Provide the [X, Y] coordinate of the cell's center where the given text is located.  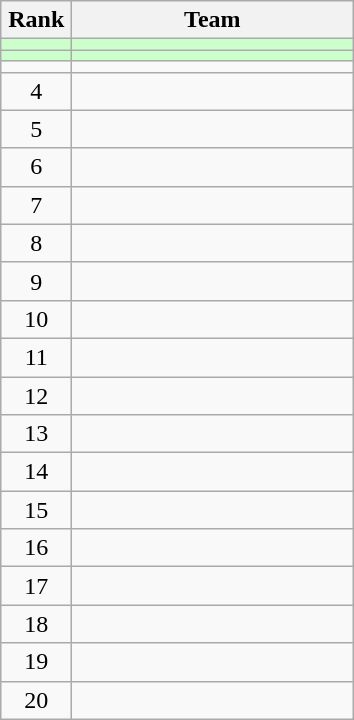
17 [36, 586]
8 [36, 243]
20 [36, 700]
9 [36, 281]
5 [36, 129]
16 [36, 548]
Rank [36, 20]
13 [36, 434]
Team [212, 20]
7 [36, 205]
12 [36, 395]
14 [36, 472]
10 [36, 319]
18 [36, 624]
4 [36, 91]
6 [36, 167]
11 [36, 357]
15 [36, 510]
19 [36, 662]
